Capture the cell that displays the provided text and extract its (x, y) central coordinate. 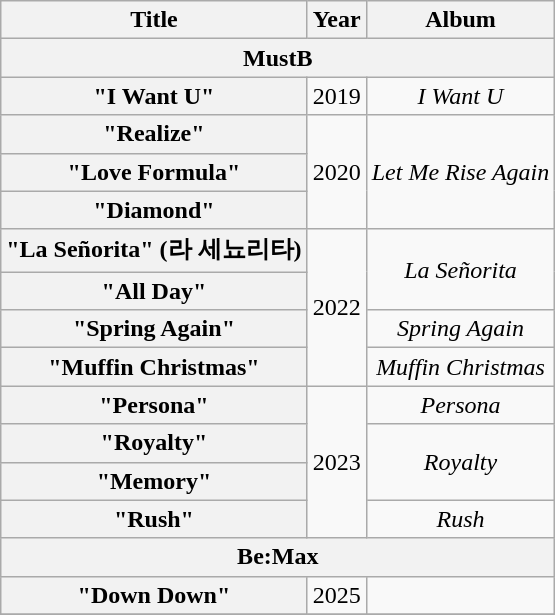
2019 (336, 96)
"Spring Again" (154, 329)
Title (154, 20)
"All Day" (154, 291)
"Realize" (154, 134)
Royalty (460, 462)
"Love Formula" (154, 172)
Let Me Rise Again (460, 172)
Album (460, 20)
MustB (278, 58)
2023 (336, 462)
Muffin Christmas (460, 367)
"Muffin Christmas" (154, 367)
"Diamond" (154, 210)
La Señorita (460, 270)
Persona (460, 405)
Year (336, 20)
Rush (460, 519)
2020 (336, 172)
"Memory" (154, 481)
"I Want U" (154, 96)
"Rush" (154, 519)
"Persona" (154, 405)
2022 (336, 308)
Spring Again (460, 329)
2025 (336, 595)
I Want U (460, 96)
"Down Down" (154, 595)
"Royalty" (154, 443)
"La Señorita" (라 세뇨리타) (154, 250)
Be:Max (278, 557)
